Determine the (x, y) coordinate at the center of the cell enclosing the given text.  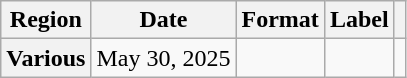
Region (46, 20)
Format (280, 20)
May 30, 2025 (164, 58)
Date (164, 20)
Label (359, 20)
Various (46, 58)
